For the text-containing cell, return its midpoint in [X, Y] coordinate format. 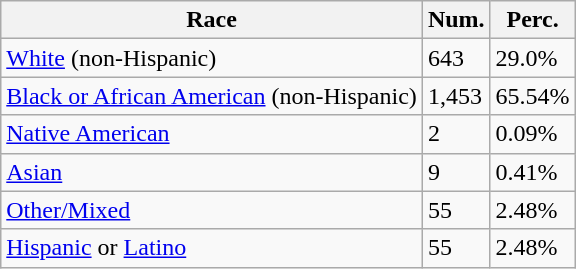
0.09% [532, 134]
1,453 [456, 96]
65.54% [532, 96]
2 [456, 134]
Other/Mixed [212, 210]
9 [456, 172]
Hispanic or Latino [212, 248]
0.41% [532, 172]
Race [212, 20]
643 [456, 58]
Perc. [532, 20]
29.0% [532, 58]
Num. [456, 20]
White (non-Hispanic) [212, 58]
Native American [212, 134]
Asian [212, 172]
Black or African American (non-Hispanic) [212, 96]
